Return the [x, y] coordinate for the center point of the cell that contains the specified text.  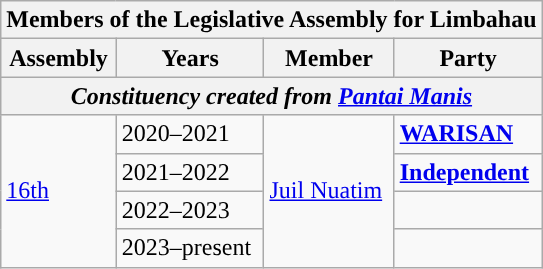
2023–present [190, 248]
2020–2021 [190, 134]
Assembly [58, 58]
Juil Nuatim [329, 191]
Constituency created from Pantai Manis [272, 96]
Party [468, 58]
Members of the Legislative Assembly for Limbahau [272, 20]
WARISAN [468, 134]
Member [329, 58]
2022–2023 [190, 210]
Independent [468, 172]
2021–2022 [190, 172]
16th [58, 191]
Years [190, 58]
